Locate the cell with the specified text and output its (x, y) center coordinate. 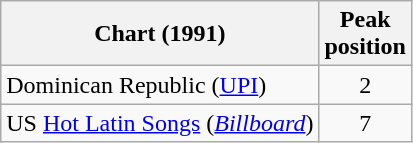
Chart (1991) (160, 34)
7 (365, 123)
US Hot Latin Songs (Billboard) (160, 123)
Dominican Republic (UPI) (160, 85)
2 (365, 85)
Peakposition (365, 34)
